Extract the (X, Y) coordinate from the center of the cell holding the provided text.  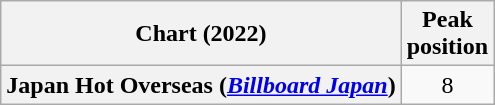
Peakposition (447, 34)
8 (447, 85)
Japan Hot Overseas (Billboard Japan) (201, 85)
Chart (2022) (201, 34)
